Return the (X, Y) coordinate for the center point of the cell that contains the specified text.  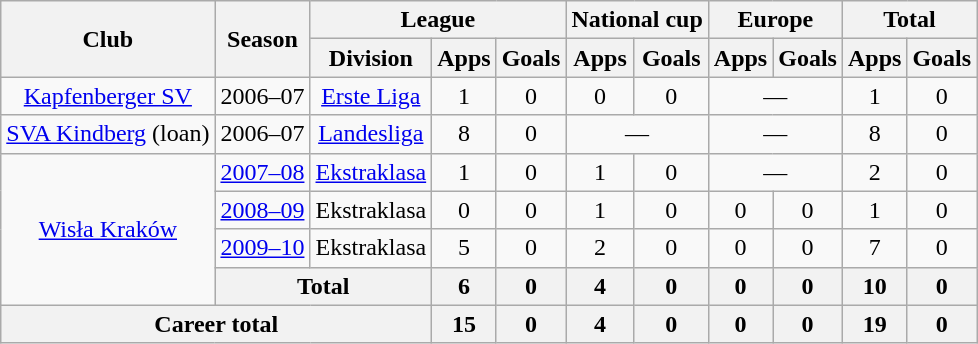
2007–08 (262, 172)
7 (874, 248)
5 (464, 248)
Kapfenberger SV (108, 96)
10 (874, 286)
Erste Liga (371, 96)
2008–09 (262, 210)
Europe (775, 20)
6 (464, 286)
Wisła Kraków (108, 229)
Season (262, 39)
Landesliga (371, 134)
SVA Kindberg (loan) (108, 134)
2009–10 (262, 248)
19 (874, 324)
15 (464, 324)
National cup (637, 20)
Career total (216, 324)
Club (108, 39)
Division (371, 58)
League (438, 20)
